Determine the [x, y] coordinate at the center of the cell enclosing the given text.  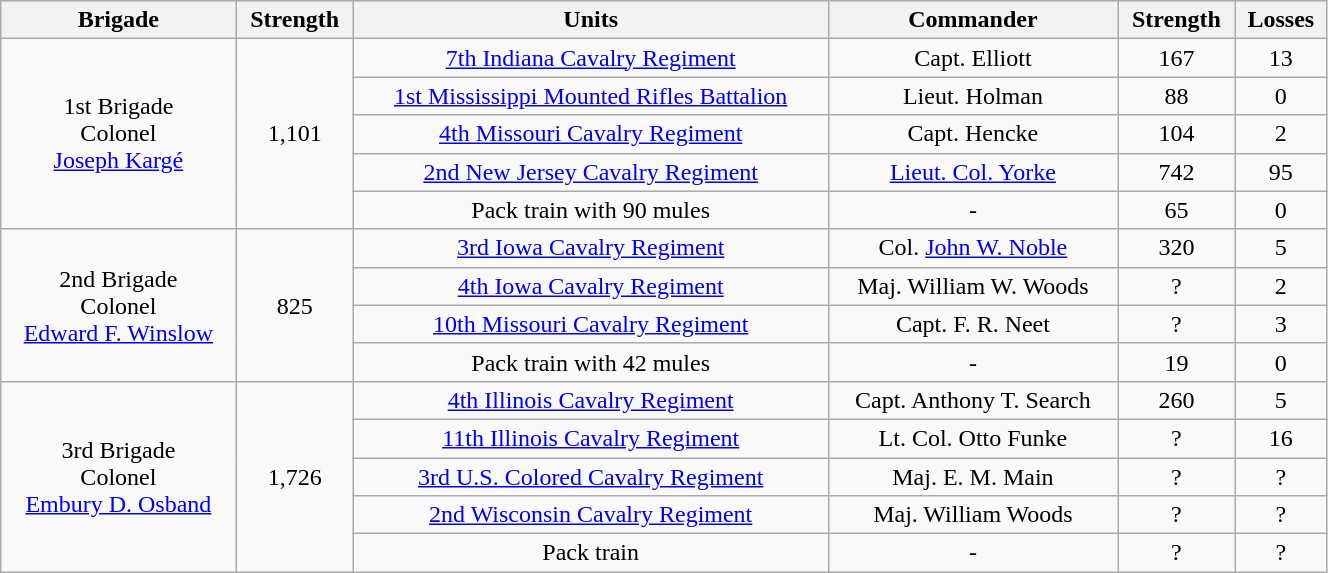
Brigade [118, 20]
Losses [1280, 20]
Col. John W. Noble [973, 248]
Pack train with 90 mules [590, 210]
Maj. E. M. Main [973, 477]
2nd Wisconsin Cavalry Regiment [590, 515]
3rd BrigadeColonelEmbury D. Osband [118, 476]
4th Missouri Cavalry Regiment [590, 134]
Maj. William W. Woods [973, 286]
19 [1176, 362]
65 [1176, 210]
742 [1176, 172]
11th Illinois Cavalry Regiment [590, 438]
260 [1176, 400]
Lt. Col. Otto Funke [973, 438]
Lieut. Col. Yorke [973, 172]
Capt. F. R. Neet [973, 324]
2nd New Jersey Cavalry Regiment [590, 172]
3 [1280, 324]
95 [1280, 172]
Capt. Elliott [973, 58]
Maj. William Woods [973, 515]
Commander [973, 20]
Capt. Anthony T. Search [973, 400]
825 [294, 305]
Capt. Hencke [973, 134]
Lieut. Holman [973, 96]
4th Illinois Cavalry Regiment [590, 400]
13 [1280, 58]
Pack train with 42 mules [590, 362]
Units [590, 20]
1,726 [294, 476]
16 [1280, 438]
Pack train [590, 553]
10th Missouri Cavalry Regiment [590, 324]
88 [1176, 96]
1,101 [294, 134]
320 [1176, 248]
2nd BrigadeColonelEdward F. Winslow [118, 305]
3rd U.S. Colored Cavalry Regiment [590, 477]
3rd Iowa Cavalry Regiment [590, 248]
104 [1176, 134]
4th Iowa Cavalry Regiment [590, 286]
7th Indiana Cavalry Regiment [590, 58]
1st Mississippi Mounted Rifles Battalion [590, 96]
167 [1176, 58]
1st BrigadeColonelJoseph Kargé [118, 134]
